From the cell containing the given text, extract its center point as [X, Y] coordinate. 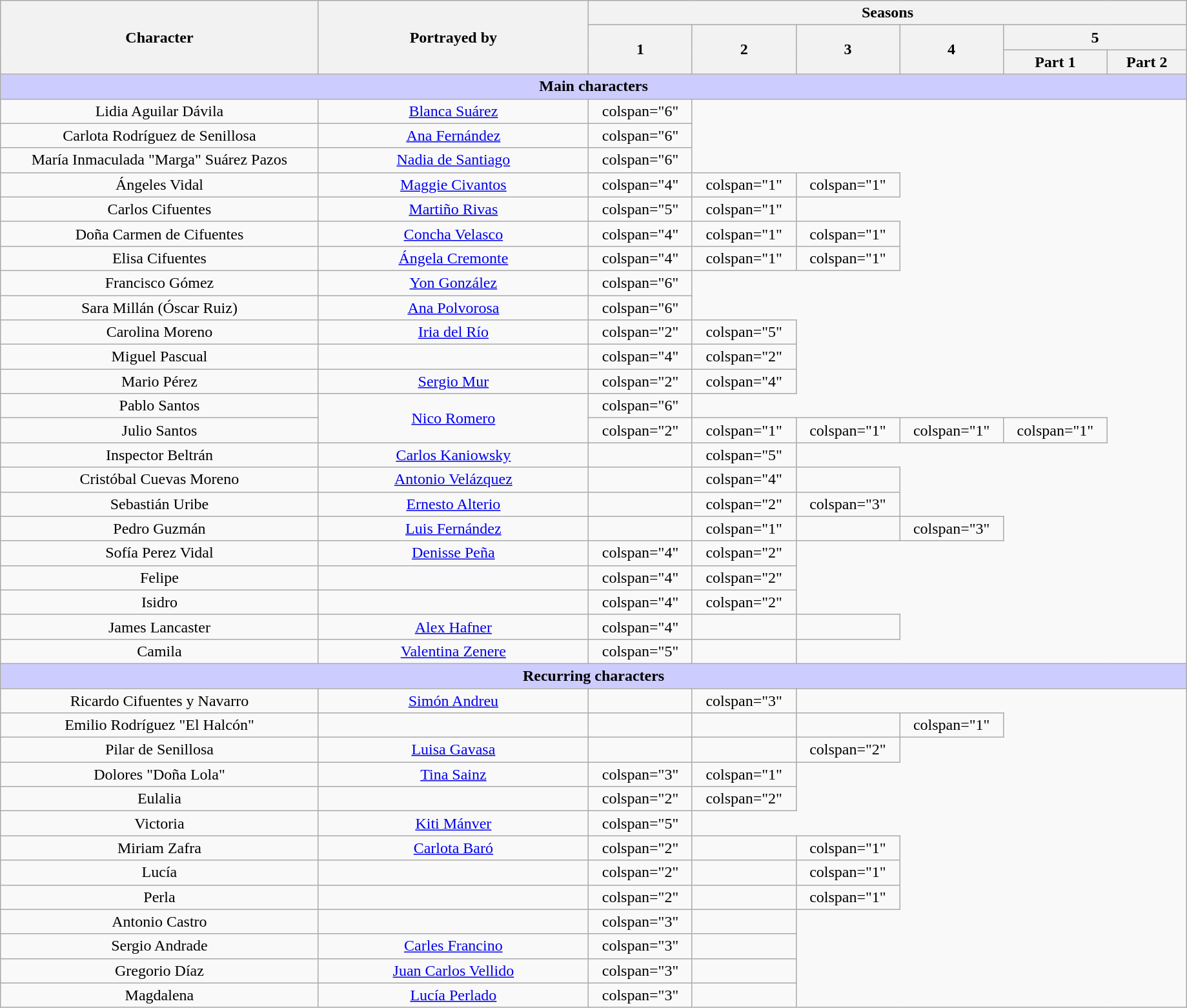
2 [744, 50]
Kiti Mánver [453, 823]
Ángeles Vidal [159, 185]
James Lancaster [159, 627]
Carlota Baró [453, 848]
Magdalena [159, 995]
Yon González [453, 283]
Elisa Cifuentes [159, 258]
Blanca Suárez [453, 111]
Eulalia [159, 799]
Maggie Civantos [453, 185]
Luis Fernández [453, 529]
Julio Santos [159, 430]
Mario Pérez [159, 381]
Pilar de Senillosa [159, 750]
Iria del Río [453, 332]
Doña Carmen de Cifuentes [159, 234]
Cristóbal Cuevas Moreno [159, 479]
Sergio Mur [453, 381]
Lucía [159, 872]
Sara Millán (Óscar Ruiz) [159, 308]
Recurring characters [594, 676]
Perla [159, 897]
Luisa Gavasa [453, 750]
Emilio Rodríguez "El Halcón" [159, 725]
Pablo Santos [159, 406]
Lucía Perlado [453, 995]
Francisco Gómez [159, 283]
Isidro [159, 602]
Carlota Rodríguez de Senillosa [159, 136]
Concha Velasco [453, 234]
Miriam Zafra [159, 848]
3 [848, 50]
5 [1095, 37]
4 [951, 50]
Sergio Andrade [159, 946]
Sebastián Uribe [159, 504]
Camila [159, 651]
Ángela Cremonte [453, 258]
Dolores "Doña Lola" [159, 774]
Carlos Kaniowsky [453, 455]
Sofía Perez Vidal [159, 553]
Carolina Moreno [159, 332]
Nico Romero [453, 418]
Victoria [159, 823]
Ana Polvorosa [453, 308]
María Inmaculada "Marga" Suárez Pazos [159, 160]
Ernesto Alterio [453, 504]
Pedro Guzmán [159, 529]
Ricardo Cifuentes y Navarro [159, 700]
Alex Hafner [453, 627]
Part 1 [1055, 62]
Antonio Velázquez [453, 479]
Martiño Rivas [453, 209]
Felipe [159, 578]
Juan Carlos Vellido [453, 971]
1 [640, 50]
Nadia de Santiago [453, 160]
Inspector Beltrán [159, 455]
Carles Francino [453, 946]
Part 2 [1146, 62]
Denisse Peña [453, 553]
Character [159, 37]
Tina Sainz [453, 774]
Miguel Pascual [159, 357]
Carlos Cifuentes [159, 209]
Seasons [888, 13]
Antonio Castro [159, 922]
Lidia Aguilar Dávila [159, 111]
Portrayed by [453, 37]
Ana Fernández [453, 136]
Gregorio Díaz [159, 971]
Simón Andreu [453, 700]
Main characters [594, 86]
Valentina Zenere [453, 651]
